Return the [X, Y] coordinate for the center point of the cell that contains the specified text.  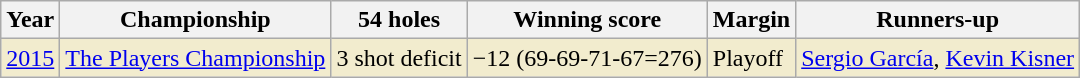
Margin [751, 20]
Sergio García, Kevin Kisner [938, 58]
Championship [196, 20]
2015 [30, 58]
Runners-up [938, 20]
Winning score [587, 20]
The Players Championship [196, 58]
3 shot deficit [399, 58]
−12 (69-69-71-67=276) [587, 58]
Year [30, 20]
Playoff [751, 58]
54 holes [399, 20]
